Return the [x, y] coordinate for the center point of the cell that contains the specified text.  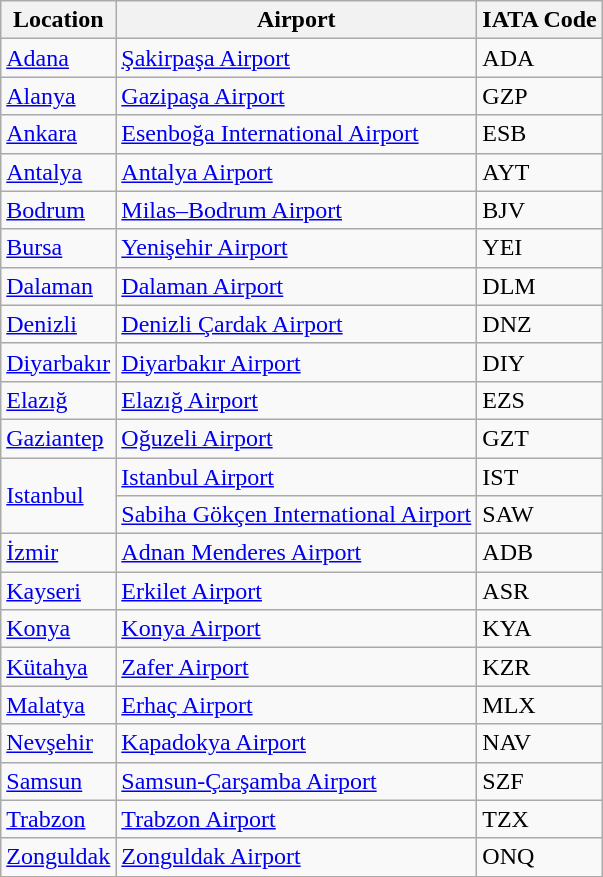
Kayseri [58, 591]
Kütahya [58, 667]
Erkilet Airport [296, 591]
Samsun-Çarşamba Airport [296, 781]
Antalya Airport [296, 172]
Adana [58, 58]
EZS [540, 400]
Gaziantep [58, 438]
Antalya [58, 172]
Erhaç Airport [296, 705]
Ankara [58, 134]
Adnan Menderes Airport [296, 553]
Denizli [58, 324]
Bodrum [58, 210]
Location [58, 20]
AYT [540, 172]
Istanbul [58, 496]
DIY [540, 362]
Konya Airport [296, 629]
Şakirpaşa Airport [296, 58]
ESB [540, 134]
Malatya [58, 705]
Samsun [58, 781]
IST [540, 477]
Alanya [58, 96]
DLM [540, 286]
Sabiha Gökçen International Airport [296, 515]
Diyarbakır [58, 362]
Gazipaşa Airport [296, 96]
Yenişehir Airport [296, 248]
Elazığ [58, 400]
GZT [540, 438]
TZX [540, 819]
Zonguldak [58, 857]
Zonguldak Airport [296, 857]
GZP [540, 96]
ASR [540, 591]
Airport [296, 20]
Dalaman [58, 286]
MLX [540, 705]
Denizli Çardak Airport [296, 324]
Esenboğa International Airport [296, 134]
Dalaman Airport [296, 286]
BJV [540, 210]
Oğuzeli Airport [296, 438]
ADA [540, 58]
KYA [540, 629]
Trabzon [58, 819]
ONQ [540, 857]
YEI [540, 248]
Elazığ Airport [296, 400]
Istanbul Airport [296, 477]
SZF [540, 781]
İzmir [58, 553]
Konya [58, 629]
ADB [540, 553]
SAW [540, 515]
Diyarbakır Airport [296, 362]
Zafer Airport [296, 667]
Bursa [58, 248]
NAV [540, 743]
KZR [540, 667]
Milas–Bodrum Airport [296, 210]
Kapadokya Airport [296, 743]
Nevşehir [58, 743]
DNZ [540, 324]
IATA Code [540, 20]
Trabzon Airport [296, 819]
